Determine the (X, Y) coordinate at the center of the cell enclosing the given text.  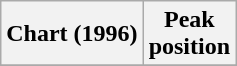
Chart (1996) (72, 34)
Peakposition (189, 34)
